Find where the given text appears and provide that cell's center as (X, Y) coordinate. 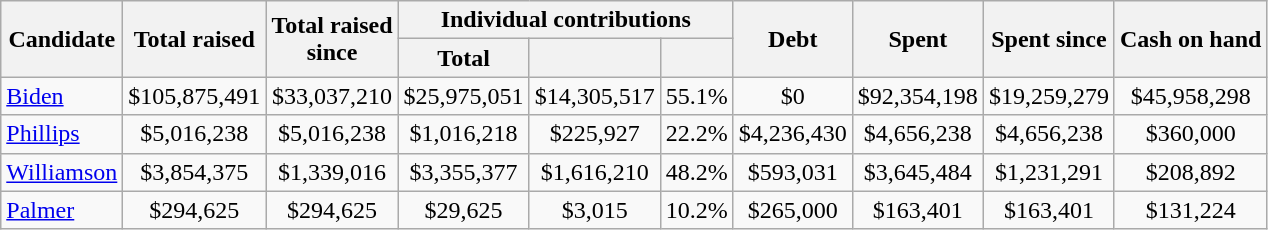
$225,927 (594, 134)
Cash on hand (1190, 39)
$1,016,218 (464, 134)
Spent (918, 39)
Palmer (62, 210)
$33,037,210 (332, 96)
$1,616,210 (594, 172)
$593,031 (792, 172)
Candidate (62, 39)
$1,339,016 (332, 172)
$208,892 (1190, 172)
$1,231,291 (1048, 172)
Total (464, 58)
Total raisedsince (332, 39)
48.2% (696, 172)
$0 (792, 96)
Spent since (1048, 39)
Total raised (194, 39)
$265,000 (792, 210)
$3,854,375 (194, 172)
22.2% (696, 134)
$14,305,517 (594, 96)
$45,958,298 (1190, 96)
Williamson (62, 172)
$19,259,279 (1048, 96)
$3,015 (594, 210)
$92,354,198 (918, 96)
$4,236,430 (792, 134)
10.2% (696, 210)
$25,975,051 (464, 96)
$3,355,377 (464, 172)
Individual contributions (566, 20)
Biden (62, 96)
$29,625 (464, 210)
$360,000 (1190, 134)
Phillips (62, 134)
$131,224 (1190, 210)
55.1% (696, 96)
$105,875,491 (194, 96)
$3,645,484 (918, 172)
Debt (792, 39)
